From the cell containing the given text, extract its center point as (x, y) coordinate. 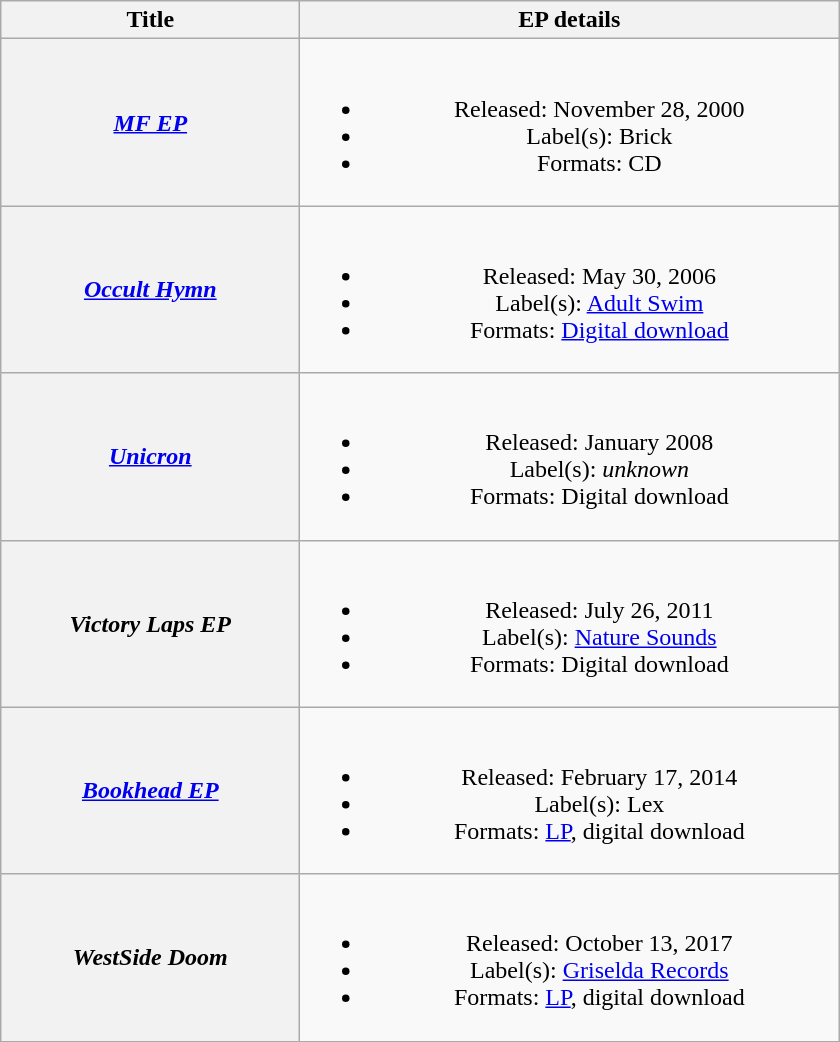
Occult Hymn (150, 290)
Released: January 2008Label(s): unknownFormats: Digital download (570, 456)
Released: November 28, 2000Label(s): BrickFormats: CD (570, 122)
Victory Laps EP (150, 624)
Unicron (150, 456)
Title (150, 20)
Released: February 17, 2014Label(s): LexFormats: LP, digital download (570, 790)
Released: July 26, 2011Label(s): Nature SoundsFormats: Digital download (570, 624)
Released: October 13, 2017Label(s): Griselda RecordsFormats: LP, digital download (570, 958)
MF EP (150, 122)
Bookhead EP (150, 790)
Released: May 30, 2006Label(s): Adult SwimFormats: Digital download (570, 290)
WestSide Doom (150, 958)
EP details (570, 20)
